Return the [X, Y] coordinate for the center point of the cell that contains the specified text.  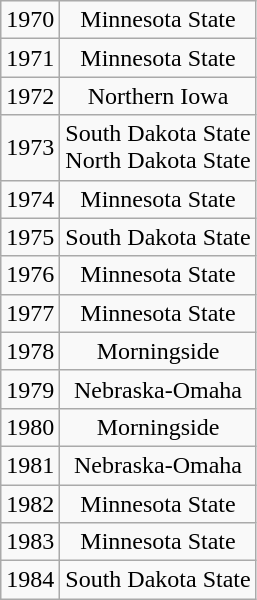
Northern Iowa [158, 96]
1983 [30, 542]
South Dakota StateNorth Dakota State [158, 148]
1981 [30, 465]
1974 [30, 199]
1979 [30, 389]
1971 [30, 58]
1972 [30, 96]
1973 [30, 148]
1970 [30, 20]
1978 [30, 351]
1977 [30, 313]
1975 [30, 237]
1982 [30, 503]
1980 [30, 427]
1984 [30, 580]
1976 [30, 275]
